Detect which cell encompasses the target text, then output its [x, y] center coordinate. 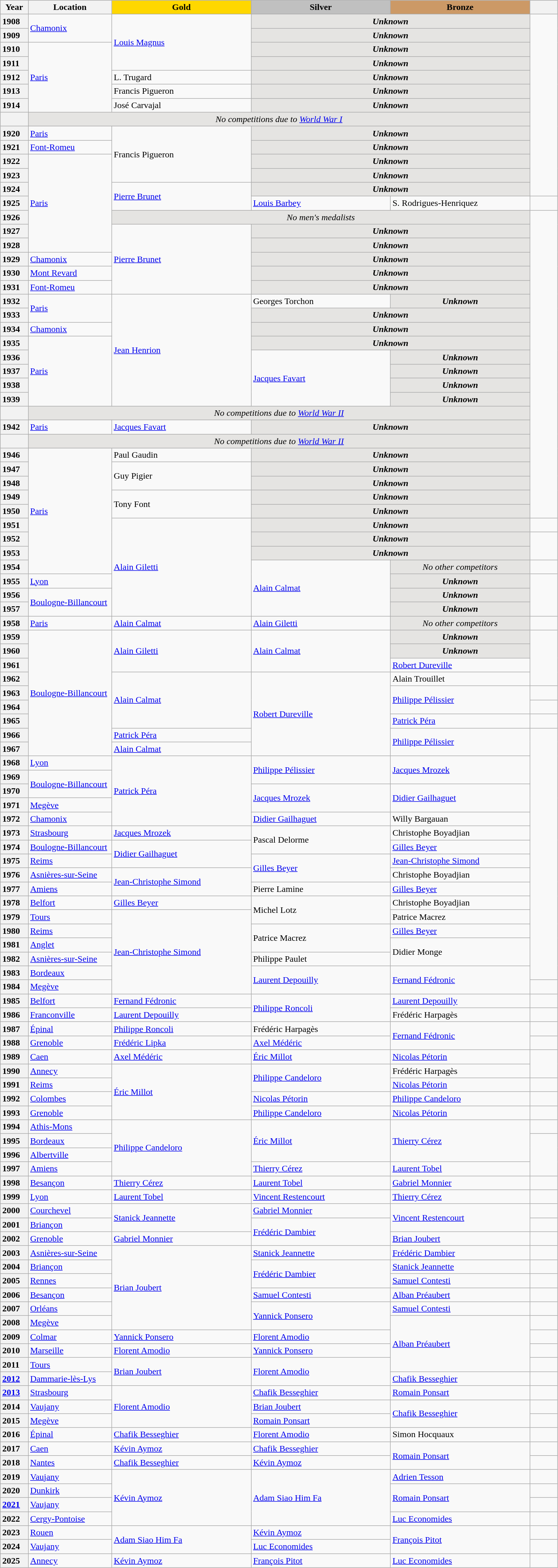
1972 [14, 819]
Silver [321, 7]
Louis Magnus [182, 42]
1993 [14, 1113]
L. Trugard [182, 77]
2025 [14, 1561]
Louis Barbey [321, 203]
Rouen [70, 1533]
1960 [14, 651]
1912 [14, 77]
1964 [14, 707]
1921 [14, 147]
1967 [14, 749]
1958 [14, 623]
Marseille [70, 1351]
2005 [14, 1281]
1997 [14, 1169]
Adrien Tesson [460, 1476]
Dunkirk [70, 1490]
2006 [14, 1294]
1909 [14, 35]
Gold [182, 7]
1920 [14, 133]
1988 [14, 1043]
1995 [14, 1141]
Guy Pigier [182, 476]
1947 [14, 469]
José Carvajal [182, 105]
1937 [14, 371]
1975 [14, 861]
1911 [14, 63]
Location [70, 7]
2011 [14, 1365]
1979 [14, 917]
2014 [14, 1407]
2017 [14, 1449]
Paul Gaudin [182, 455]
1928 [14, 245]
Orléans [70, 1309]
1984 [14, 987]
Albertville [70, 1155]
1933 [14, 315]
1934 [14, 329]
1970 [14, 791]
2002 [14, 1239]
1922 [14, 161]
2010 [14, 1351]
Year [14, 7]
1969 [14, 777]
2008 [14, 1323]
S. Rodrigues-Henriquez [460, 203]
Cergy-Pontoise [70, 1519]
2013 [14, 1393]
Pascal Delorme [321, 840]
2007 [14, 1309]
Anglet [70, 945]
1954 [14, 567]
Alain Trouillet [460, 679]
Didier Monge [460, 952]
2016 [14, 1435]
1985 [14, 1001]
Courchevel [70, 1211]
1981 [14, 945]
1989 [14, 1057]
Philippe Paulet [321, 959]
1955 [14, 581]
1929 [14, 259]
2015 [14, 1421]
1927 [14, 231]
1983 [14, 973]
1968 [14, 763]
1971 [14, 805]
1925 [14, 203]
No competitions due to World War I [279, 119]
1924 [14, 189]
1942 [14, 427]
1914 [14, 105]
1932 [14, 301]
2000 [14, 1211]
2020 [14, 1490]
1978 [14, 903]
2024 [14, 1547]
1951 [14, 525]
1948 [14, 483]
2001 [14, 1225]
1908 [14, 21]
Willy Bargauan [460, 819]
Jean Henrion [182, 350]
1980 [14, 931]
1982 [14, 959]
Georges Torchon [321, 301]
1926 [14, 217]
Dammarie-lès-Lys [70, 1379]
1998 [14, 1183]
1913 [14, 91]
1949 [14, 497]
1965 [14, 721]
1956 [14, 595]
2021 [14, 1504]
2022 [14, 1519]
1910 [14, 49]
1959 [14, 637]
Pierre Lamine [321, 889]
1977 [14, 889]
1974 [14, 847]
Frédéric Lipka [182, 1043]
2009 [14, 1337]
Athis-Mons [70, 1127]
Rennes [70, 1281]
Simon Hocquaux [460, 1435]
1991 [14, 1085]
1961 [14, 665]
Mont Revard [70, 273]
1930 [14, 273]
1996 [14, 1155]
1966 [14, 735]
1986 [14, 1015]
Franconville [70, 1015]
2004 [14, 1267]
No men's medalists [321, 217]
1935 [14, 343]
1963 [14, 693]
Tony Font [182, 504]
Nantes [70, 1462]
2019 [14, 1476]
1999 [14, 1197]
1976 [14, 875]
2018 [14, 1462]
1936 [14, 357]
1973 [14, 833]
2012 [14, 1379]
1990 [14, 1071]
1946 [14, 455]
Colmar [70, 1337]
1923 [14, 175]
1962 [14, 679]
1939 [14, 399]
Colombes [70, 1099]
Michel Lotz [321, 910]
1992 [14, 1099]
1950 [14, 511]
1953 [14, 553]
1987 [14, 1029]
1931 [14, 287]
Bronze [460, 7]
2023 [14, 1533]
1957 [14, 609]
1952 [14, 539]
2003 [14, 1253]
1938 [14, 385]
1994 [14, 1127]
